Locate the cell with the specified text and output its (x, y) center coordinate. 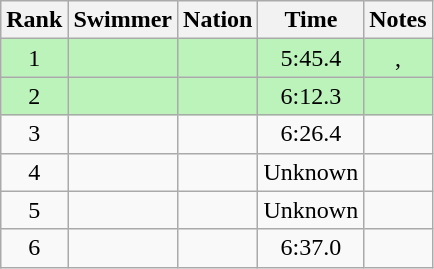
, (398, 58)
1 (34, 58)
6:12.3 (311, 96)
6:26.4 (311, 134)
5:45.4 (311, 58)
3 (34, 134)
Notes (398, 20)
Rank (34, 20)
Time (311, 20)
4 (34, 172)
Swimmer (123, 20)
2 (34, 96)
6 (34, 248)
5 (34, 210)
Nation (218, 20)
6:37.0 (311, 248)
